Return the [x, y] coordinate for the center point of the cell that contains the specified text.  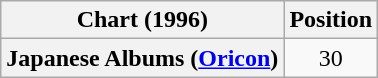
30 [331, 58]
Chart (1996) [142, 20]
Japanese Albums (Oricon) [142, 58]
Position [331, 20]
